Capture the cell that displays the provided text and extract its [X, Y] central coordinate. 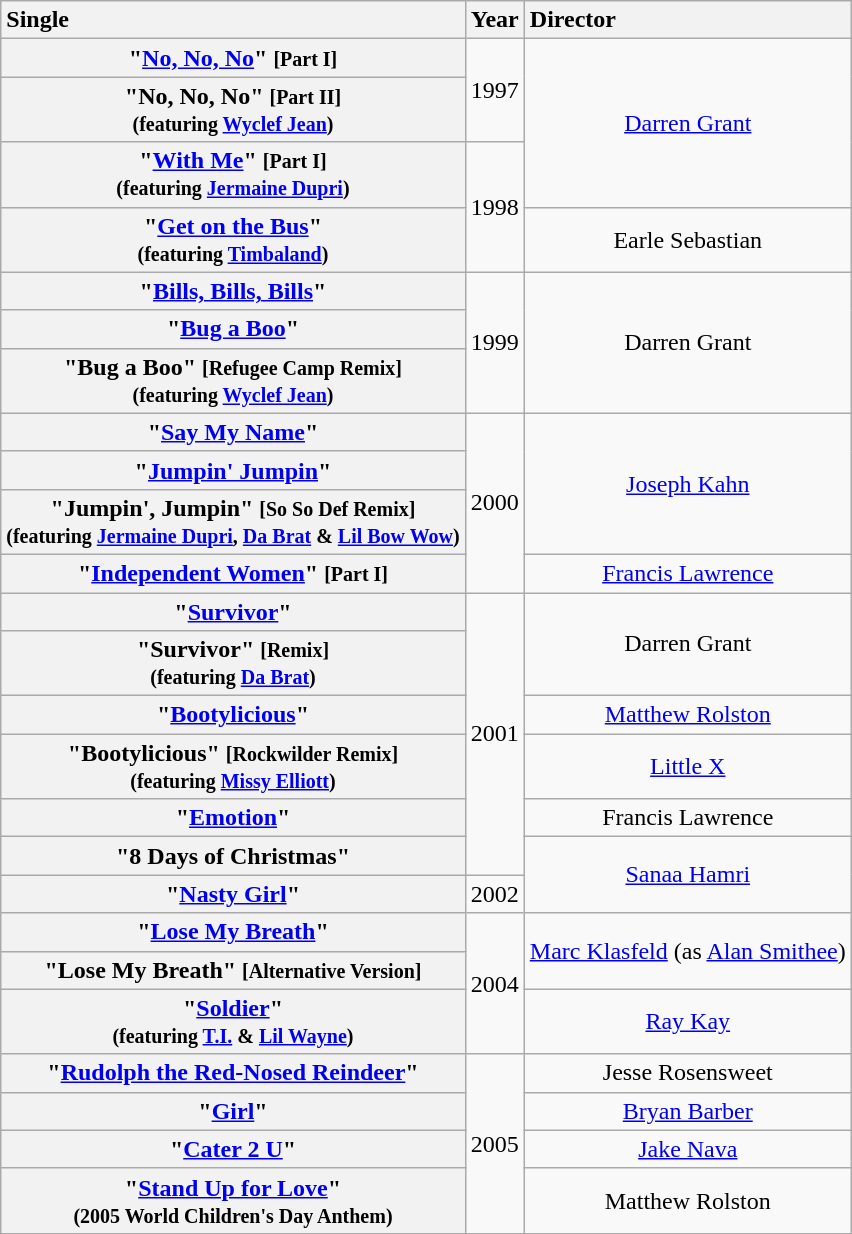
Jake Nava [688, 1149]
"Rudolph the Red-Nosed Reindeer" [233, 1073]
Director [688, 20]
2000 [494, 502]
"Independent Women" [Part I] [233, 573]
"Jumpin' Jumpin" [233, 470]
"Bills, Bills, Bills" [233, 291]
Ray Kay [688, 1022]
"No, No, No" [Part I] [233, 58]
"Girl" [233, 1111]
Joseph Kahn [688, 484]
"Survivor" [233, 611]
"Survivor" [Remix](featuring Da Brat) [233, 664]
2002 [494, 894]
"Bug a Boo" [233, 329]
Earle Sebastian [688, 240]
1998 [494, 207]
Jesse Rosensweet [688, 1073]
1999 [494, 342]
2001 [494, 733]
"Nasty Girl" [233, 894]
"Say My Name" [233, 432]
"Bootylicious" [Rockwilder Remix](featuring Missy Elliott) [233, 766]
Year [494, 20]
"Stand Up for Love"(2005 World Children's Day Anthem) [233, 1200]
Little X [688, 766]
Bryan Barber [688, 1111]
"Emotion" [233, 818]
Sanaa Hamri [688, 875]
2004 [494, 984]
"No, No, No" [Part II](featuring Wyclef Jean) [233, 110]
"Get on the Bus"(featuring Timbaland) [233, 240]
"With Me" [Part I](featuring Jermaine Dupri) [233, 174]
Single [233, 20]
"Lose My Breath" [233, 932]
"Jumpin', Jumpin" [So So Def Remix](featuring Jermaine Dupri, Da Brat & Lil Bow Wow) [233, 522]
"Cater 2 U" [233, 1149]
1997 [494, 90]
"Lose My Breath" [Alternative Version] [233, 970]
Marc Klasfeld (as Alan Smithee) [688, 951]
"Bootylicious" [233, 715]
2005 [494, 1144]
"8 Days of Christmas" [233, 856]
"Bug a Boo" [Refugee Camp Remix](featuring Wyclef Jean) [233, 380]
"Soldier"(featuring T.I. & Lil Wayne) [233, 1022]
